From the cell containing the given text, extract its center point as (x, y) coordinate. 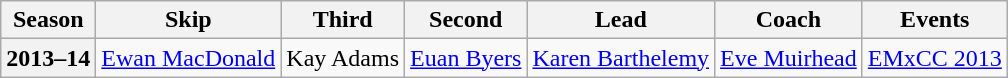
Eve Muirhead (789, 58)
Season (48, 20)
Coach (789, 20)
Third (343, 20)
2013–14 (48, 58)
Events (934, 20)
Second (466, 20)
EMxCC 2013 (934, 58)
Lead (621, 20)
Kay Adams (343, 58)
Euan Byers (466, 58)
Karen Barthelemy (621, 58)
Skip (188, 20)
Ewan MacDonald (188, 58)
